Extract the (X, Y) coordinate from the center of the cell holding the provided text.  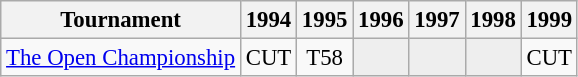
1994 (268, 20)
1998 (493, 20)
1997 (437, 20)
The Open Championship (121, 58)
Tournament (121, 20)
T58 (325, 58)
1999 (549, 20)
1996 (381, 20)
1995 (325, 20)
